Pinpoint the cell where the given text exists, returning its [x, y] midpoint coordinate. 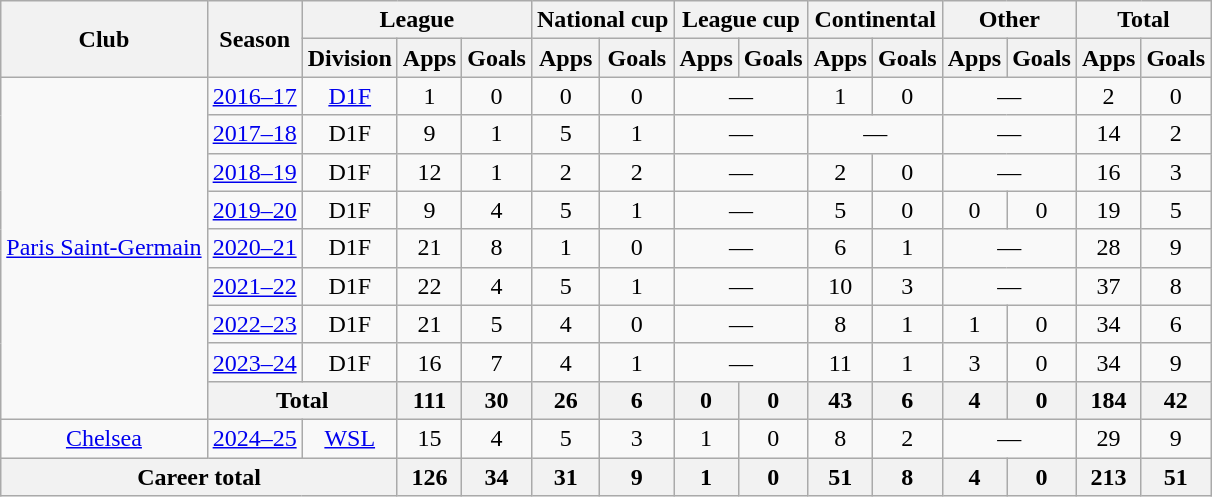
Continental [875, 20]
2022–23 [254, 324]
28 [1108, 248]
11 [840, 362]
15 [429, 438]
30 [497, 400]
Club [104, 39]
12 [429, 172]
26 [565, 400]
National cup [602, 20]
29 [1108, 438]
213 [1108, 477]
2024–25 [254, 438]
Paris Saint-Germain [104, 248]
184 [1108, 400]
22 [429, 286]
Season [254, 39]
19 [1108, 210]
43 [840, 400]
Division [350, 58]
2018–19 [254, 172]
10 [840, 286]
2023–24 [254, 362]
7 [497, 362]
WSL [350, 438]
2016–17 [254, 96]
42 [1176, 400]
37 [1108, 286]
14 [1108, 134]
2020–21 [254, 248]
31 [565, 477]
126 [429, 477]
Chelsea [104, 438]
League [416, 20]
League cup [741, 20]
2017–18 [254, 134]
2021–22 [254, 286]
Career total [200, 477]
2019–20 [254, 210]
Other [1009, 20]
111 [429, 400]
